Search for the cell housing the specified text and yield its [X, Y] center coordinate. 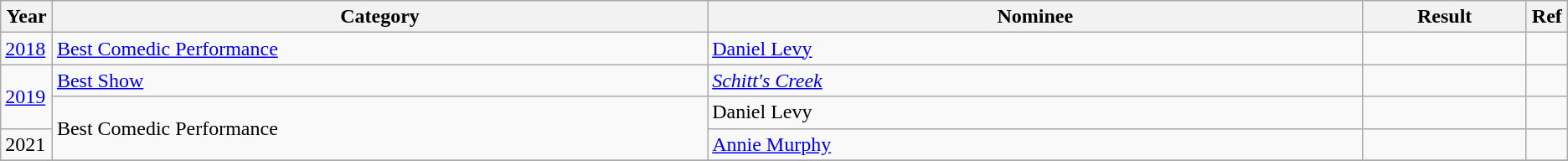
Result [1445, 17]
Annie Murphy [1035, 144]
Schitt's Creek [1035, 80]
2021 [27, 144]
Best Show [379, 80]
Ref [1546, 17]
Category [379, 17]
2018 [27, 49]
2019 [27, 96]
Nominee [1035, 17]
Year [27, 17]
